Detect which cell encompasses the target text, then output its [x, y] center coordinate. 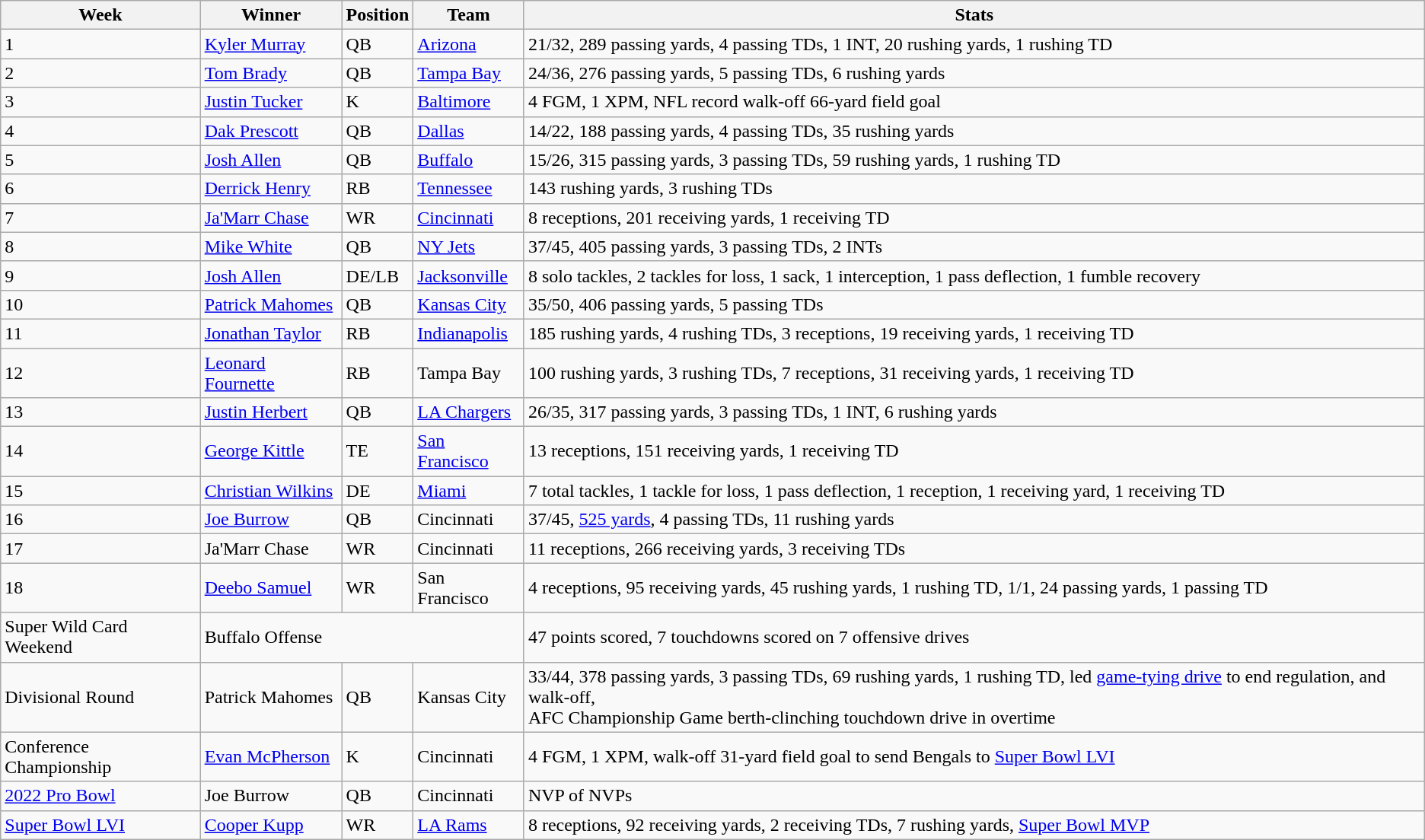
Christian Wilkins [271, 491]
35/50, 406 passing yards, 5 passing TDs [974, 304]
Team [469, 15]
Stats [974, 15]
TE [378, 452]
15 [100, 491]
Position [378, 15]
Indianapolis [469, 333]
Buffalo [469, 160]
8 receptions, 201 receiving yards, 1 receiving TD [974, 218]
NY Jets [469, 247]
3 [100, 102]
Buffalo Offense [362, 638]
8 [100, 247]
Miami [469, 491]
21/32, 289 passing yards, 4 passing TDs, 1 INT, 20 rushing yards, 1 rushing TD [974, 44]
Conference Championship [100, 756]
37/45, 525 yards, 4 passing TDs, 11 rushing yards [974, 520]
18 [100, 587]
DE [378, 491]
Week [100, 15]
17 [100, 549]
185 rushing yards, 4 rushing TDs, 3 receptions, 19 receiving yards, 1 receiving TD [974, 333]
143 rushing yards, 3 rushing TDs [974, 189]
10 [100, 304]
Derrick Henry [271, 189]
George Kittle [271, 452]
Dallas [469, 131]
Justin Tucker [271, 102]
4 [100, 131]
9 [100, 275]
15/26, 315 passing yards, 3 passing TDs, 59 rushing yards, 1 rushing TD [974, 160]
Cooper Kupp [271, 825]
11 receptions, 266 receiving yards, 3 receiving TDs [974, 549]
8 solo tackles, 2 tackles for loss, 1 sack, 1 interception, 1 pass deflection, 1 fumble recovery [974, 275]
4 FGM, 1 XPM, walk-off 31-yard field goal to send Bengals to Super Bowl LVI [974, 756]
13 receptions, 151 receiving yards, 1 receiving TD [974, 452]
LA Rams [469, 825]
8 receptions, 92 receiving yards, 2 receiving TDs, 7 rushing yards, Super Bowl MVP [974, 825]
13 [100, 412]
37/45, 405 passing yards, 3 passing TDs, 2 INTs [974, 247]
Kyler Murray [271, 44]
Super Bowl LVI [100, 825]
Divisional Round [100, 697]
Jacksonville [469, 275]
7 total tackles, 1 tackle for loss, 1 pass deflection, 1 reception, 1 receiving yard, 1 receiving TD [974, 491]
47 points scored, 7 touchdowns scored on 7 offensive drives [974, 638]
4 receptions, 95 receiving yards, 45 rushing yards, 1 rushing TD, 1/1, 24 passing yards, 1 passing TD [974, 587]
12 [100, 373]
Winner [271, 15]
5 [100, 160]
6 [100, 189]
Tennessee [469, 189]
4 FGM, 1 XPM, NFL record walk-off 66-yard field goal [974, 102]
Tom Brady [271, 73]
16 [100, 520]
Mike White [271, 247]
100 rushing yards, 3 rushing TDs, 7 receptions, 31 receiving yards, 1 receiving TD [974, 373]
2 [100, 73]
Baltimore [469, 102]
11 [100, 333]
24/36, 276 passing yards, 5 passing TDs, 6 rushing yards [974, 73]
Leonard Fournette [271, 373]
Dak Prescott [271, 131]
14 [100, 452]
Deebo Samuel [271, 587]
Arizona [469, 44]
Evan McPherson [271, 756]
Super Wild Card Weekend [100, 638]
Jonathan Taylor [271, 333]
LA Chargers [469, 412]
Justin Herbert [271, 412]
7 [100, 218]
NVP of NVPs [974, 796]
26/35, 317 passing yards, 3 passing TDs, 1 INT, 6 rushing yards [974, 412]
2022 Pro Bowl [100, 796]
DE/LB [378, 275]
14/22, 188 passing yards, 4 passing TDs, 35 rushing yards [974, 131]
1 [100, 44]
